Output the (X, Y) coordinate of the center of the cell containing the given text.  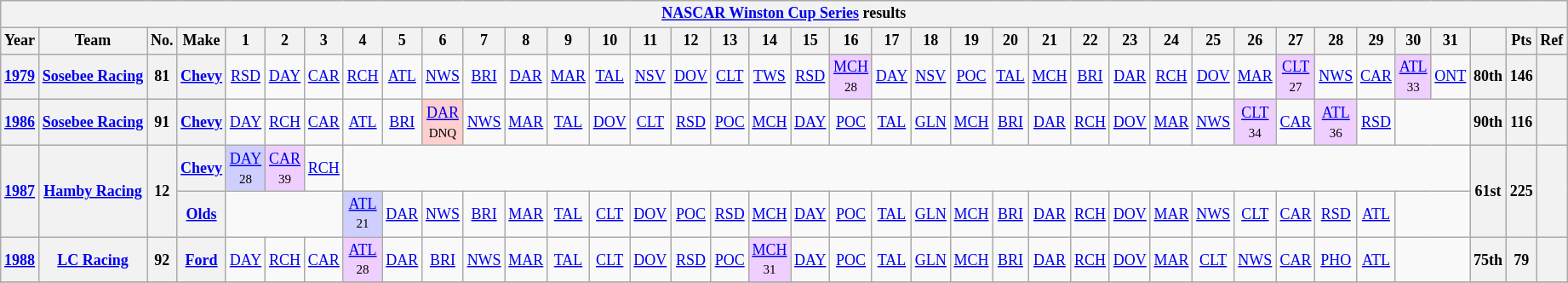
1979 (20, 77)
24 (1171, 41)
225 (1521, 191)
Year (20, 41)
29 (1376, 41)
LC Racing (92, 260)
25 (1214, 41)
27 (1296, 41)
6 (443, 41)
10 (609, 41)
31 (1451, 41)
DAY28 (245, 168)
28 (1336, 41)
MCH28 (851, 77)
MCH31 (770, 260)
CLT27 (1296, 77)
1986 (20, 123)
81 (162, 77)
1 (245, 41)
Ford (202, 260)
79 (1521, 260)
TWS (770, 77)
Team (92, 41)
91 (162, 123)
DARDNQ (443, 123)
ATL28 (363, 260)
30 (1413, 41)
75th (1488, 260)
116 (1521, 123)
9 (569, 41)
61st (1488, 191)
90th (1488, 123)
146 (1521, 77)
2 (284, 41)
5 (402, 41)
23 (1130, 41)
1988 (20, 260)
20 (1010, 41)
Ref (1552, 41)
4 (363, 41)
13 (730, 41)
CLT34 (1256, 123)
No. (162, 41)
15 (810, 41)
21 (1050, 41)
8 (526, 41)
92 (162, 260)
Pts (1521, 41)
ATL33 (1413, 77)
1987 (20, 191)
PHO (1336, 260)
11 (650, 41)
17 (891, 41)
Make (202, 41)
26 (1256, 41)
ONT (1451, 77)
19 (971, 41)
ATL36 (1336, 123)
14 (770, 41)
18 (930, 41)
NASCAR Winston Cup Series results (784, 14)
7 (484, 41)
80th (1488, 77)
CAR39 (284, 168)
3 (324, 41)
ATL21 (363, 214)
16 (851, 41)
22 (1090, 41)
Hamby Racing (92, 191)
Olds (202, 214)
